Find where the given text appears and provide that cell's center as [x, y] coordinate. 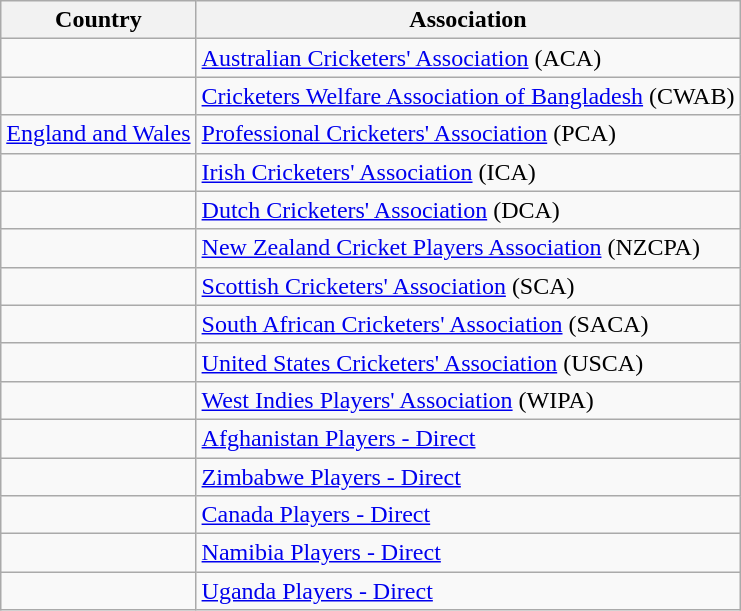
Scottish Cricketers' Association (SCA) [468, 286]
United States Cricketers' Association (USCA) [468, 362]
Association [468, 20]
New Zealand Cricket Players Association (NZCPA) [468, 248]
Afghanistan Players - Direct [468, 438]
Dutch Cricketers' Association (DCA) [468, 210]
Cricketers Welfare Association of Bangladesh (CWAB) [468, 96]
Uganda Players - Direct [468, 591]
Namibia Players - Direct [468, 553]
Zimbabwe Players - Direct [468, 477]
Australian Cricketers' Association (ACA) [468, 58]
Canada Players - Direct [468, 515]
Irish Cricketers' Association (ICA) [468, 172]
West Indies Players' Association (WIPA) [468, 400]
Professional Cricketers' Association (PCA) [468, 134]
Country [98, 20]
England and Wales [98, 134]
South African Cricketers' Association (SACA) [468, 324]
